Provide the [x, y] coordinate of the cell's center where the given text is located.  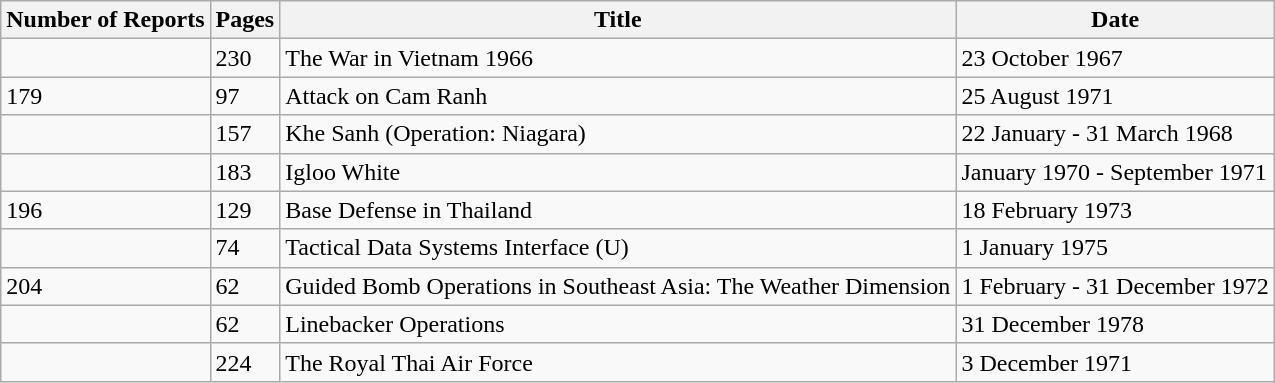
Khe Sanh (Operation: Niagara) [618, 134]
3 December 1971 [1115, 362]
Igloo White [618, 172]
25 August 1971 [1115, 96]
224 [245, 362]
1 January 1975 [1115, 248]
Title [618, 20]
The Royal Thai Air Force [618, 362]
183 [245, 172]
204 [106, 286]
196 [106, 210]
Tactical Data Systems Interface (U) [618, 248]
129 [245, 210]
179 [106, 96]
1 February - 31 December 1972 [1115, 286]
Date [1115, 20]
230 [245, 58]
Pages [245, 20]
Guided Bomb Operations in Southeast Asia: The Weather Dimension [618, 286]
74 [245, 248]
Attack on Cam Ranh [618, 96]
97 [245, 96]
31 December 1978 [1115, 324]
January 1970 - September 1971 [1115, 172]
The War in Vietnam 1966 [618, 58]
22 January - 31 March 1968 [1115, 134]
23 October 1967 [1115, 58]
18 February 1973 [1115, 210]
Linebacker Operations [618, 324]
157 [245, 134]
Base Defense in Thailand [618, 210]
Number of Reports [106, 20]
